Pinpoint the cell where the given text exists, returning its (X, Y) midpoint coordinate. 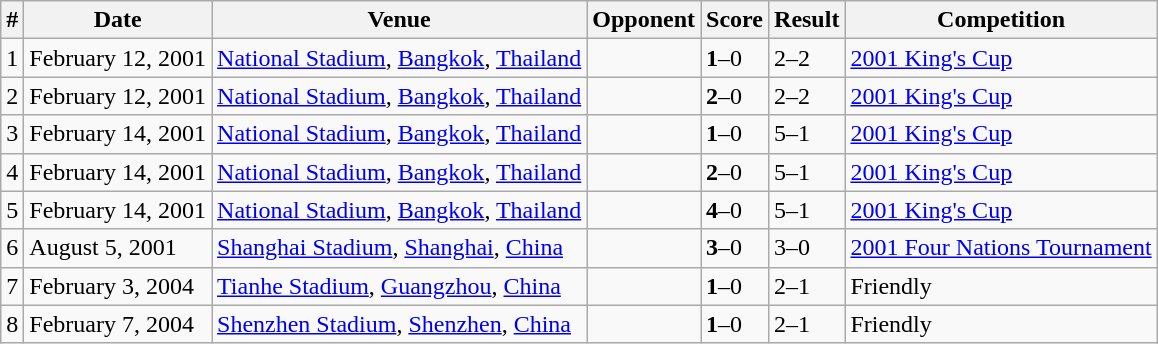
Score (735, 20)
2 (12, 96)
4–0 (735, 210)
August 5, 2001 (118, 248)
Date (118, 20)
Tianhe Stadium, Guangzhou, China (400, 286)
February 3, 2004 (118, 286)
# (12, 20)
Opponent (644, 20)
4 (12, 172)
Shenzhen Stadium, Shenzhen, China (400, 324)
Competition (1001, 20)
3 (12, 134)
Result (807, 20)
Venue (400, 20)
6 (12, 248)
7 (12, 286)
1 (12, 58)
2001 Four Nations Tournament (1001, 248)
8 (12, 324)
5 (12, 210)
Shanghai Stadium, Shanghai, China (400, 248)
February 7, 2004 (118, 324)
